Return [X, Y] of the center of cell containing provided text 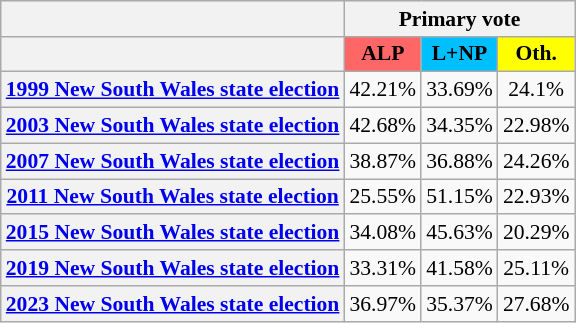
24.26% [536, 161]
35.37% [460, 303]
2007 New South Wales state election [173, 161]
42.21% [382, 90]
2023 New South Wales state election [173, 303]
2003 New South Wales state election [173, 125]
51.15% [460, 196]
Primary vote [459, 18]
25.11% [536, 268]
36.97% [382, 303]
24.1% [536, 90]
2019 New South Wales state election [173, 268]
ALP [382, 54]
2011 New South Wales state election [173, 196]
20.29% [536, 232]
34.08% [382, 232]
38.87% [382, 161]
33.69% [460, 90]
33.31% [382, 268]
27.68% [536, 303]
2015 New South Wales state election [173, 232]
1999 New South Wales state election [173, 90]
41.58% [460, 268]
34.35% [460, 125]
42.68% [382, 125]
25.55% [382, 196]
22.98% [536, 125]
36.88% [460, 161]
L+NP [460, 54]
45.63% [460, 232]
Oth. [536, 54]
22.93% [536, 196]
